Provide the [X, Y] coordinate of the cell's center where the given text is located.  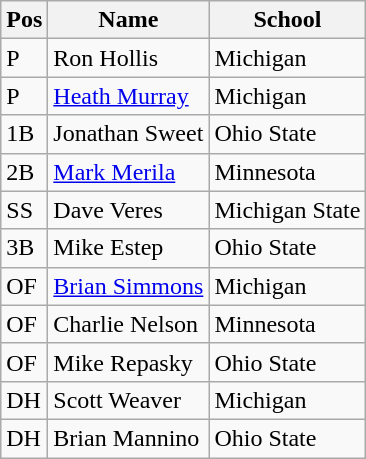
Charlie Nelson [128, 324]
Mike Estep [128, 248]
SS [24, 210]
1B [24, 134]
Pos [24, 20]
School [288, 20]
Name [128, 20]
Scott Weaver [128, 400]
Mark Merila [128, 172]
3B [24, 248]
Ron Hollis [128, 58]
Brian Simmons [128, 286]
Brian Mannino [128, 438]
Michigan State [288, 210]
Dave Veres [128, 210]
Mike Repasky [128, 362]
Heath Murray [128, 96]
Jonathan Sweet [128, 134]
2B [24, 172]
